Search for the cell housing the specified text and yield its [X, Y] center coordinate. 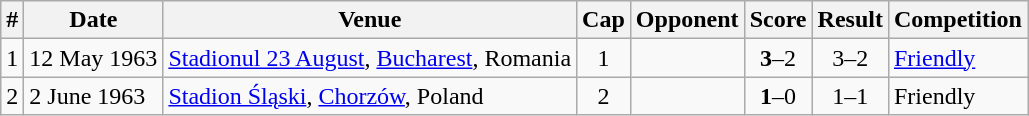
1–0 [778, 96]
2 June 1963 [94, 96]
Competition [958, 20]
Stadionul 23 August, Bucharest, Romania [370, 58]
Cap [604, 20]
Score [778, 20]
Venue [370, 20]
# [12, 20]
12 May 1963 [94, 58]
1–1 [850, 96]
Date [94, 20]
Result [850, 20]
Opponent [687, 20]
Stadion Śląski, Chorzów, Poland [370, 96]
